From the cell containing the given text, extract its center point as (X, Y) coordinate. 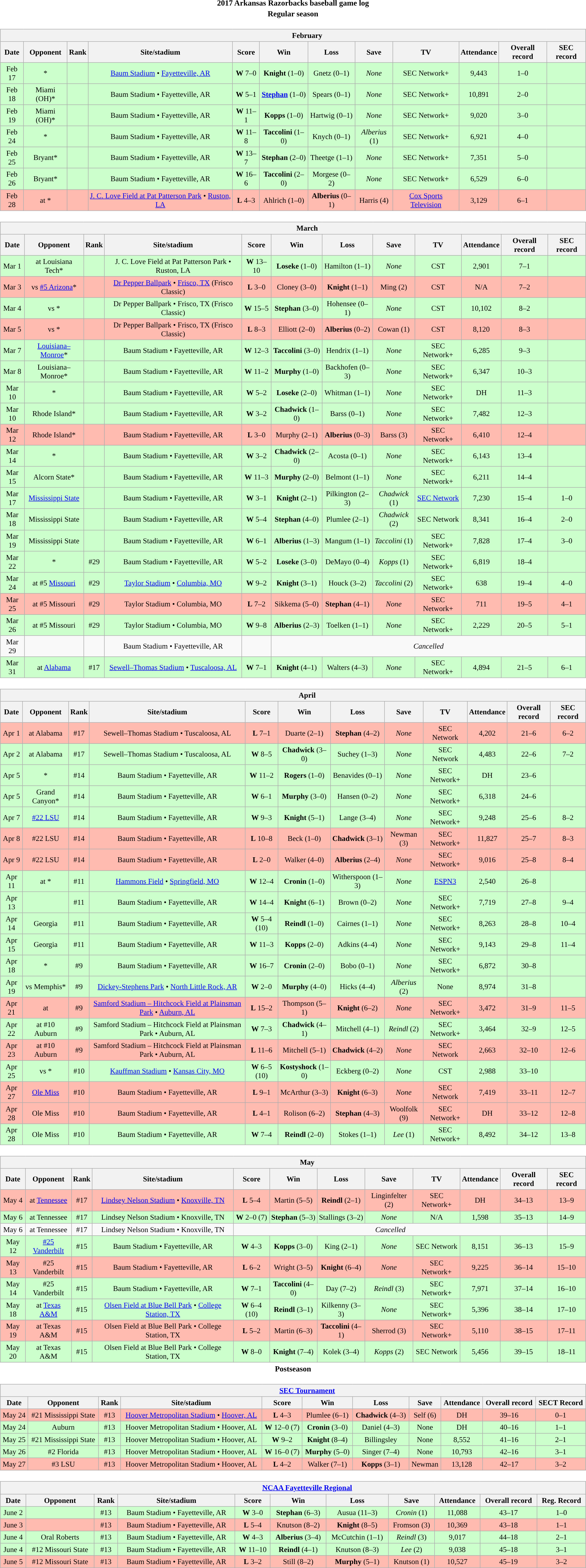
W 3–0 (253, 1512)
Theetge (1–1) (332, 158)
7,351 (479, 158)
W 16–7 (262, 966)
Kolek (3–4) (341, 1351)
8,263 (487, 923)
9,225 (480, 1267)
W 12–0 (7) (282, 1427)
34–13 (524, 1200)
Martin (5–5) (293, 1200)
Knight (8–5) (357, 1525)
Bobo (0–1) (358, 966)
Mar 15 (12, 477)
#2 Florida (63, 1452)
29–8 (528, 945)
Thompson (5–1) (304, 1008)
McCutchin (1–1) (357, 1537)
10,369 (457, 1525)
Gnetz (0–1) (332, 73)
7–1 (525, 266)
6–0 (523, 179)
Taccolini (2–0) (284, 179)
8,492 (487, 1134)
W 12–3 (256, 351)
Chadwick (1–0) (297, 413)
18–4 (525, 562)
7,719 (487, 902)
Knight (5–1) (304, 818)
9,016 (487, 860)
W 8–5 (262, 754)
SEC Tournament (293, 1390)
Taccolini (1) (394, 540)
Kopps (1–0) (284, 116)
25–8 (528, 860)
45–19 (509, 1561)
8–4 (568, 860)
Brown (0–2) (358, 902)
Mar 14 (12, 456)
Suchey (1–3) (358, 754)
711 (481, 604)
Mitchell (4–1) (358, 1029)
May 18 (13, 1310)
23–6 (528, 775)
10,793 (462, 1452)
Alcorn State* (54, 477)
Kostyshock (1–0) (304, 1071)
8,151 (480, 1246)
Sherrod (3) (389, 1331)
17–10 (566, 1310)
6,819 (481, 562)
SECT Record (561, 1403)
Stephan (4–1) (347, 604)
Benavides (0–1) (358, 775)
11–3 (525, 392)
Alberius (3–4) (298, 1537)
W 7–4 (262, 1134)
4,894 (481, 667)
Taccolini (4–0) (293, 1288)
W 11–1 (246, 116)
Murphy (1–0) (297, 372)
35–13 (524, 1217)
W 14–4 (262, 902)
2,663 (487, 1050)
Lee (2) (411, 1549)
Alberius (1–3) (297, 540)
W 16–0 (7) (282, 1452)
King (2–1) (341, 1246)
10,527 (457, 1561)
Mar 5 (12, 329)
6,872 (487, 966)
May 27 (14, 1464)
11–4 (568, 945)
Alberius (1) (374, 137)
Grand Canyon* (45, 797)
36–14 (524, 1267)
Chadwick (4–2) (358, 1050)
Stephan (6–3) (298, 1512)
21–6 (528, 733)
Alberius (2–4) (358, 860)
10,102 (481, 308)
42–16 (509, 1452)
May 14 (13, 1288)
W 2–0 (7) (251, 1217)
17–11 (566, 1331)
Feb 17 (12, 73)
Loseke (2–0) (297, 392)
Hartwig (0–1) (332, 116)
Chadwick (1) (394, 498)
May (293, 1162)
Knutson (8–2) (298, 1525)
13–9 (566, 1200)
16–4 (525, 519)
Kopps (3–1) (381, 1464)
Reindl (2–1) (341, 1200)
W 12–4 (262, 881)
8,552 (462, 1440)
Mar 26 (12, 625)
9–3 (525, 351)
33–12 (528, 1113)
Elliott (2–0) (297, 329)
W 7–3 (262, 1029)
Chadwick (3–1) (358, 839)
W 11–10 (253, 1549)
Kauffman Stadium • Kansas City, MO (167, 1071)
at (45, 1008)
31–9 (528, 1008)
3,472 (487, 1008)
W 13–7 (246, 158)
May 4 (13, 1200)
2,988 (487, 1071)
L 9–1 (262, 1092)
L 10–8 (262, 839)
April (293, 695)
15–10 (566, 1267)
Knight (8–4) (327, 1440)
Apr 15 (12, 945)
Houck (3–2) (347, 583)
Mar 22 (12, 562)
Feb 28 (12, 200)
Apr 21 (12, 1008)
Adkins (4–4) (358, 945)
7,971 (480, 1288)
Day (7–2) (341, 1288)
24–6 (528, 797)
6,921 (479, 137)
Acosta (0–1) (347, 456)
Pilkington (2–3) (347, 498)
Toelken (1–1) (347, 625)
12–6 (568, 1050)
vs Memphis* (45, 986)
13,128 (462, 1464)
May 20 (13, 1351)
Walters (4–3) (347, 667)
42–17 (509, 1464)
43–18 (509, 1525)
L 3–2 (253, 1561)
Spears (0–1) (332, 94)
W 6–5 (10) (262, 1071)
Stephan (2–0) (284, 158)
9,020 (479, 116)
34–12 (528, 1134)
38–15 (524, 1331)
June 5 (13, 1561)
Witherspoon (1–3) (358, 881)
Walker (7–1) (327, 1464)
Feb 18 (12, 94)
Loseke (1–0) (297, 266)
16–10 (566, 1288)
Stokes (1–1) (358, 1134)
L 8–3 (256, 329)
Mar 29 (12, 646)
Reindl (2–0) (304, 1134)
6,143 (481, 456)
W 9–3 (262, 818)
Apr 18 (12, 966)
4,202 (487, 733)
25–7 (528, 839)
at Louisiana Tech* (54, 266)
W 5–4 (256, 519)
Cowan (1) (394, 329)
Mar 19 (12, 540)
6–2 (568, 733)
Cloney (3–0) (297, 287)
Mar 17 (12, 498)
11,827 (487, 839)
L 7–1 (262, 733)
2,229 (481, 625)
Knight (3–1) (297, 583)
Murphy (2–0) (297, 477)
Kopps (3–0) (293, 1246)
ESPN3 (445, 881)
Fromson (3) (411, 1525)
Cronin (3–0) (327, 1427)
32–9 (528, 1029)
Stephan (4–2) (358, 733)
Murphy (5–1) (357, 1561)
L 4–1 (262, 1113)
Lange (3–4) (358, 818)
Apr 27 (12, 1092)
6,211 (481, 477)
Cairnes (1–1) (358, 923)
Apr 1 (12, 733)
L 7–2 (256, 604)
Knight (6–3) (358, 1092)
33–10 (528, 1071)
Dickey-Stephens Park • North Little Rock, AR (167, 986)
Taccolini (3–0) (297, 351)
W 16–6 (246, 179)
28–8 (528, 923)
9,017 (457, 1537)
Murphy (4–0) (304, 986)
Woolfolk (9) (404, 1113)
#3 LSU (63, 1464)
Billingsley (381, 1440)
May 13 (13, 1267)
39–16 (509, 1415)
Knight (4–1) (297, 667)
Knight (1–1) (347, 287)
Reindl (1–0) (304, 923)
Backhofen (0–3) (347, 372)
12–5 (568, 1029)
Hamilton (1–1) (347, 266)
Mar 3 (12, 287)
13–4 (525, 456)
2,540 (487, 881)
33–11 (528, 1092)
6,529 (479, 179)
9,248 (487, 818)
7,419 (487, 1092)
26–8 (528, 881)
Hohensee (0–1) (347, 308)
Knight (6–1) (304, 902)
Taccolini (1–0) (284, 137)
19–4 (525, 583)
5–0 (523, 158)
Chadwick (2) (394, 519)
Morgese (0–2) (332, 179)
Feb 26 (12, 179)
Lee (1) (404, 1134)
Barss (0–1) (347, 413)
Martin (6–3) (293, 1331)
Knight (6–4) (341, 1267)
Apr 9 (12, 860)
Mar 8 (12, 372)
Chadwick (2–0) (297, 456)
5,456 (480, 1351)
Knight (6–2) (358, 1008)
6,318 (487, 797)
Cox Sports Television (426, 200)
8,120 (481, 329)
Stallings (3–2) (341, 1217)
Stephan (3–0) (297, 308)
Hendrix (1–1) (347, 351)
27–8 (528, 902)
11,088 (457, 1512)
19–5 (525, 604)
Linginfelter (2) (389, 1200)
22–6 (528, 754)
13–8 (568, 1134)
Knutson (1) (411, 1561)
25–6 (528, 818)
Stephan (1–0) (284, 94)
4–1 (567, 604)
W 15–5 (256, 308)
W 2–0 (262, 986)
W 3–1 (256, 498)
NCAA Fayetteville Regional (293, 1488)
vs #5 Arizona* (54, 287)
Chadwick (3–0) (304, 754)
1,598 (480, 1217)
Apr 2 (12, 754)
Cronin (1–0) (304, 881)
Plumlee (2–1) (347, 519)
Hansen (0–2) (358, 797)
Apr 25 (12, 1071)
Ming (2) (394, 287)
Stephan (4–3) (358, 1113)
Knutson (8–3) (357, 1549)
May 19 (13, 1331)
36–13 (524, 1246)
Mar 7 (12, 351)
Kopps (2) (389, 1351)
Feb 24 (12, 137)
Murphy (5–0) (327, 1452)
Plumlee (6–1) (327, 1415)
Taccolini (4–1) (341, 1331)
Rogers (1–0) (304, 775)
41–16 (509, 1440)
10–4 (568, 923)
31–8 (528, 986)
5–1 (567, 625)
Duarte (2–1) (304, 733)
Kopps (1) (394, 562)
12–7 (568, 1092)
8,974 (487, 986)
February (293, 35)
Apr 14 (12, 923)
L 15–2 (262, 1008)
Rolison (6–2) (304, 1113)
Newman (425, 1464)
Mitchell (5–1) (304, 1050)
W 7–0 (246, 73)
Ahlrich (1–0) (284, 200)
Mar 25 (12, 604)
W 5–4 (10) (262, 923)
L 5–2 (251, 1331)
14–9 (566, 1217)
37–14 (524, 1288)
Kilkenny (3–3) (341, 1310)
32–10 (528, 1050)
Daniel (4–3) (381, 1427)
8,341 (481, 519)
W 8–0 (251, 1351)
June 3 (13, 1525)
Mar 31 (12, 667)
Alberius (0–1) (332, 200)
10–3 (525, 372)
Reindl (2) (404, 1029)
Alberius (2–3) (297, 625)
Murphy (3–0) (304, 797)
7,828 (481, 540)
DeMayo (0–4) (347, 562)
Oral Roberts (60, 1537)
Apr 19 (12, 986)
6,285 (481, 351)
9,443 (479, 73)
638 (481, 583)
McArthur (3–3) (304, 1092)
Walker (4–0) (304, 860)
Taccolini (2) (394, 583)
21–5 (525, 667)
June 2 (13, 1512)
W 6–4 (10) (251, 1310)
Reg. Record (561, 1500)
March (293, 228)
Whitman (1–1) (347, 392)
20–5 (525, 625)
Auburn (63, 1427)
May 25 (14, 1440)
Reindl (4–1) (298, 1549)
Knych (0–1) (332, 137)
5,396 (480, 1310)
6,347 (481, 372)
12–8 (568, 1113)
3,129 (479, 200)
Apr 7 (12, 818)
L 11–6 (262, 1050)
40–16 (509, 1427)
45–18 (509, 1549)
15–9 (566, 1246)
Feb 19 (12, 116)
Singer (7–4) (381, 1452)
Mangum (1–1) (347, 540)
12–4 (525, 435)
Cronin (1) (411, 1512)
Feb 25 (12, 158)
Knight (1–0) (284, 73)
Hicks (4–4) (358, 986)
Reindl (3–1) (293, 1310)
W 11–8 (246, 137)
Mar 1 (12, 266)
17–4 (525, 540)
12–3 (525, 413)
7,230 (481, 498)
9,143 (487, 945)
Belmont (1–1) (347, 477)
Apr 11 (12, 881)
Alberius (2) (404, 986)
38–14 (524, 1310)
0–1 (561, 1415)
Alberius (0–2) (347, 329)
Alberius (0–3) (347, 435)
L 6–2 (251, 1267)
Mar 24 (12, 583)
Apr 8 (12, 839)
Loseke (3–0) (297, 562)
Newman (3) (404, 839)
Beck (1–0) (304, 839)
Apr 13 (12, 902)
Stephan (4–0) (297, 519)
Mar 18 (12, 519)
14–4 (525, 477)
W 5–1 (246, 94)
Stephan (5–3) (293, 1217)
Still (8–2) (298, 1561)
7,482 (481, 413)
30–8 (528, 966)
10,891 (479, 94)
Knight (2–1) (297, 498)
Self (6) (425, 1415)
Eckberg (0–2) (358, 1071)
May 12 (13, 1246)
Barss (3) (394, 435)
9,038 (457, 1549)
May 26 (14, 1452)
5,110 (480, 1331)
Apr 22 (12, 1029)
Mar 12 (12, 435)
43–17 (509, 1512)
11–5 (568, 1008)
6,410 (481, 435)
Wright (3–5) (293, 1267)
Chadwick (4–1) (304, 1029)
44–18 (509, 1537)
Harris (4) (374, 200)
Apr 23 (12, 1050)
3,464 (487, 1029)
4,483 (487, 754)
18–11 (566, 1351)
Kopps (2–0) (304, 945)
15–4 (525, 498)
L 4–2 (282, 1464)
2,901 (481, 266)
L 2–0 (262, 860)
Murphy (2–1) (297, 435)
W 13–10 (256, 266)
39–15 (524, 1351)
W 9–8 (256, 625)
Mar 4 (12, 308)
Hammons Field • Springfield, MO (167, 881)
Ausua (11–3) (357, 1512)
Chadwick (4–3) (381, 1415)
Knight (7–4) (293, 1351)
Sikkema (5–0) (297, 604)
Cronin (2–0) (304, 966)
9–4 (568, 902)
